Scan for the cell matching the given text and deliver its (x, y) coordinate at center. 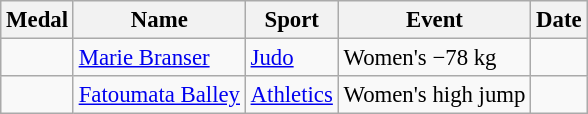
Event (434, 20)
Athletics (292, 95)
Women's high jump (434, 95)
Marie Branser (159, 58)
Fatoumata Balley (159, 95)
Name (159, 20)
Judo (292, 58)
Medal (38, 20)
Sport (292, 20)
Date (559, 20)
Women's −78 kg (434, 58)
